Pinpoint the cell where the given text exists, returning its (X, Y) midpoint coordinate. 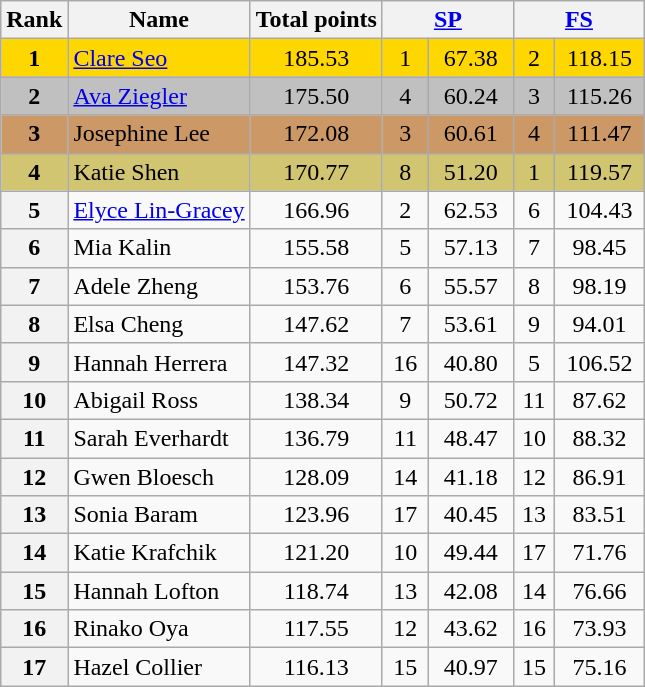
FS (578, 20)
42.08 (470, 591)
175.50 (316, 96)
Elyce Lin-Gracey (159, 210)
41.18 (470, 477)
94.01 (599, 324)
121.20 (316, 553)
Sonia Baram (159, 515)
Rinako Oya (159, 629)
40.80 (470, 362)
153.76 (316, 286)
Rank (34, 20)
Clare Seo (159, 58)
Name (159, 20)
75.16 (599, 667)
60.61 (470, 134)
Sarah Everhardt (159, 438)
116.13 (316, 667)
71.76 (599, 553)
SP (448, 20)
43.62 (470, 629)
147.62 (316, 324)
155.58 (316, 248)
Katie Shen (159, 172)
138.34 (316, 400)
117.55 (316, 629)
55.57 (470, 286)
118.15 (599, 58)
Hannah Herrera (159, 362)
40.45 (470, 515)
104.43 (599, 210)
83.51 (599, 515)
Total points (316, 20)
170.77 (316, 172)
118.74 (316, 591)
49.44 (470, 553)
185.53 (316, 58)
Ava Ziegler (159, 96)
57.13 (470, 248)
115.26 (599, 96)
111.47 (599, 134)
Elsa Cheng (159, 324)
Mia Kalin (159, 248)
Gwen Bloesch (159, 477)
98.45 (599, 248)
60.24 (470, 96)
123.96 (316, 515)
98.19 (599, 286)
Hannah Lofton (159, 591)
76.66 (599, 591)
Abigail Ross (159, 400)
51.20 (470, 172)
67.38 (470, 58)
147.32 (316, 362)
Hazel Collier (159, 667)
53.61 (470, 324)
48.47 (470, 438)
Adele Zheng (159, 286)
106.52 (599, 362)
73.93 (599, 629)
Katie Krafchik (159, 553)
50.72 (470, 400)
119.57 (599, 172)
128.09 (316, 477)
136.79 (316, 438)
Josephine Lee (159, 134)
40.97 (470, 667)
172.08 (316, 134)
86.91 (599, 477)
166.96 (316, 210)
62.53 (470, 210)
88.32 (599, 438)
87.62 (599, 400)
